Pinpoint the cell where the given text exists, returning its [X, Y] midpoint coordinate. 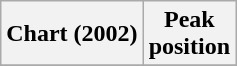
Peakposition [189, 34]
Chart (2002) [72, 34]
